Extract the (X, Y) coordinate from the center of the cell holding the provided text.  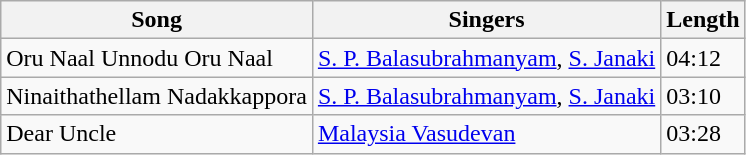
03:28 (703, 134)
Malaysia Vasudevan (486, 134)
04:12 (703, 58)
Ninaithathellam Nadakkappora (157, 96)
Length (703, 20)
Singers (486, 20)
Oru Naal Unnodu Oru Naal (157, 58)
03:10 (703, 96)
Song (157, 20)
Dear Uncle (157, 134)
